Pinpoint the cell where the given text exists, returning its [X, Y] midpoint coordinate. 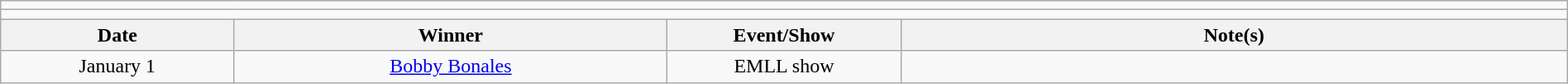
January 1 [117, 67]
Winner [451, 35]
Date [117, 35]
Note(s) [1234, 35]
Bobby Bonales [451, 67]
EMLL show [784, 67]
Event/Show [784, 35]
